Pinpoint the cell where the given text exists, returning its (x, y) midpoint coordinate. 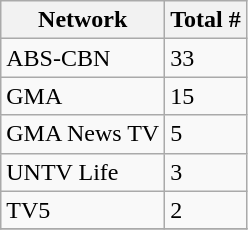
3 (206, 172)
Network (83, 20)
Total # (206, 20)
2 (206, 210)
GMA News TV (83, 134)
15 (206, 96)
ABS-CBN (83, 58)
GMA (83, 96)
33 (206, 58)
UNTV Life (83, 172)
TV5 (83, 210)
5 (206, 134)
